From the cell containing the given text, extract its center point as [x, y] coordinate. 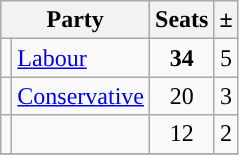
5 [226, 58]
12 [182, 134]
2 [226, 134]
Conservative [81, 96]
± [226, 20]
34 [182, 58]
20 [182, 96]
Seats [182, 20]
Labour [81, 58]
Party [76, 20]
3 [226, 96]
